Find where the given text appears and provide that cell's center as (x, y) coordinate. 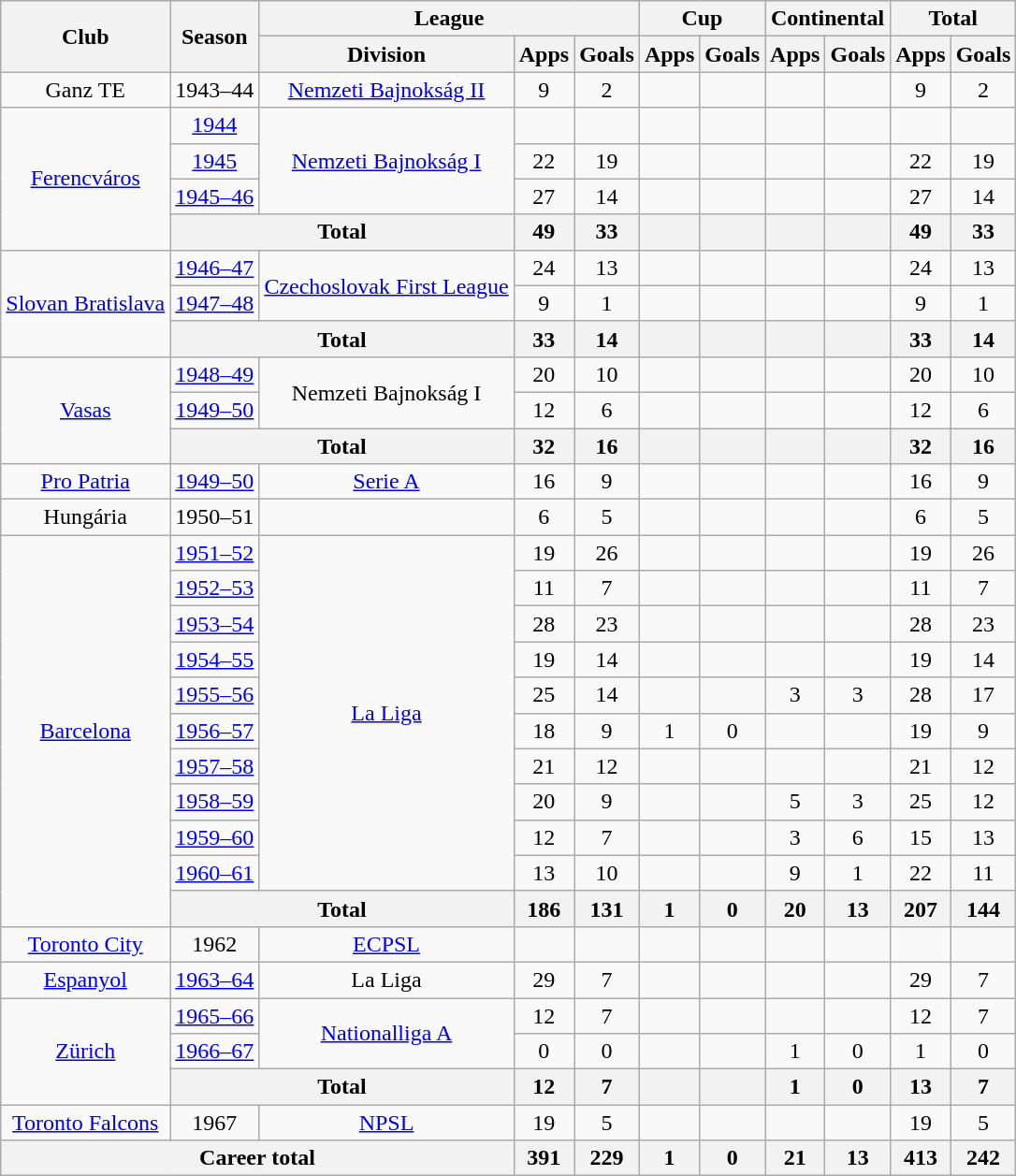
186 (544, 908)
1953–54 (215, 624)
1950–51 (215, 517)
1966–67 (215, 1052)
NPSL (386, 1123)
18 (544, 731)
1948–49 (215, 374)
17 (983, 695)
1946–47 (215, 268)
Toronto City (86, 944)
ECPSL (386, 944)
Zürich (86, 1051)
229 (607, 1158)
1967 (215, 1123)
1943–44 (215, 90)
1951–52 (215, 553)
Hungária (86, 517)
Slovan Bratislava (86, 303)
144 (983, 908)
1955–56 (215, 695)
1959–60 (215, 837)
15 (921, 837)
391 (544, 1158)
1963–64 (215, 980)
1954–55 (215, 660)
Barcelona (86, 732)
Cup (702, 19)
Nemzeti Bajnokság II (386, 90)
1945–46 (215, 196)
Czechoslovak First League (386, 285)
Pro Patria (86, 482)
242 (983, 1158)
1957–58 (215, 766)
1952–53 (215, 588)
Career total (257, 1158)
Espanyol (86, 980)
Toronto Falcons (86, 1123)
413 (921, 1158)
Club (86, 36)
1956–57 (215, 731)
1944 (215, 125)
Division (386, 54)
1960–61 (215, 873)
1965–66 (215, 1015)
Vasas (86, 410)
1962 (215, 944)
Ferencváros (86, 179)
1947–48 (215, 303)
Serie A (386, 482)
Ganz TE (86, 90)
1958–59 (215, 802)
Continental (828, 19)
Season (215, 36)
1945 (215, 161)
207 (921, 908)
Nationalliga A (386, 1033)
131 (607, 908)
League (449, 19)
